Locate the cell with the specified text and output its [x, y] center coordinate. 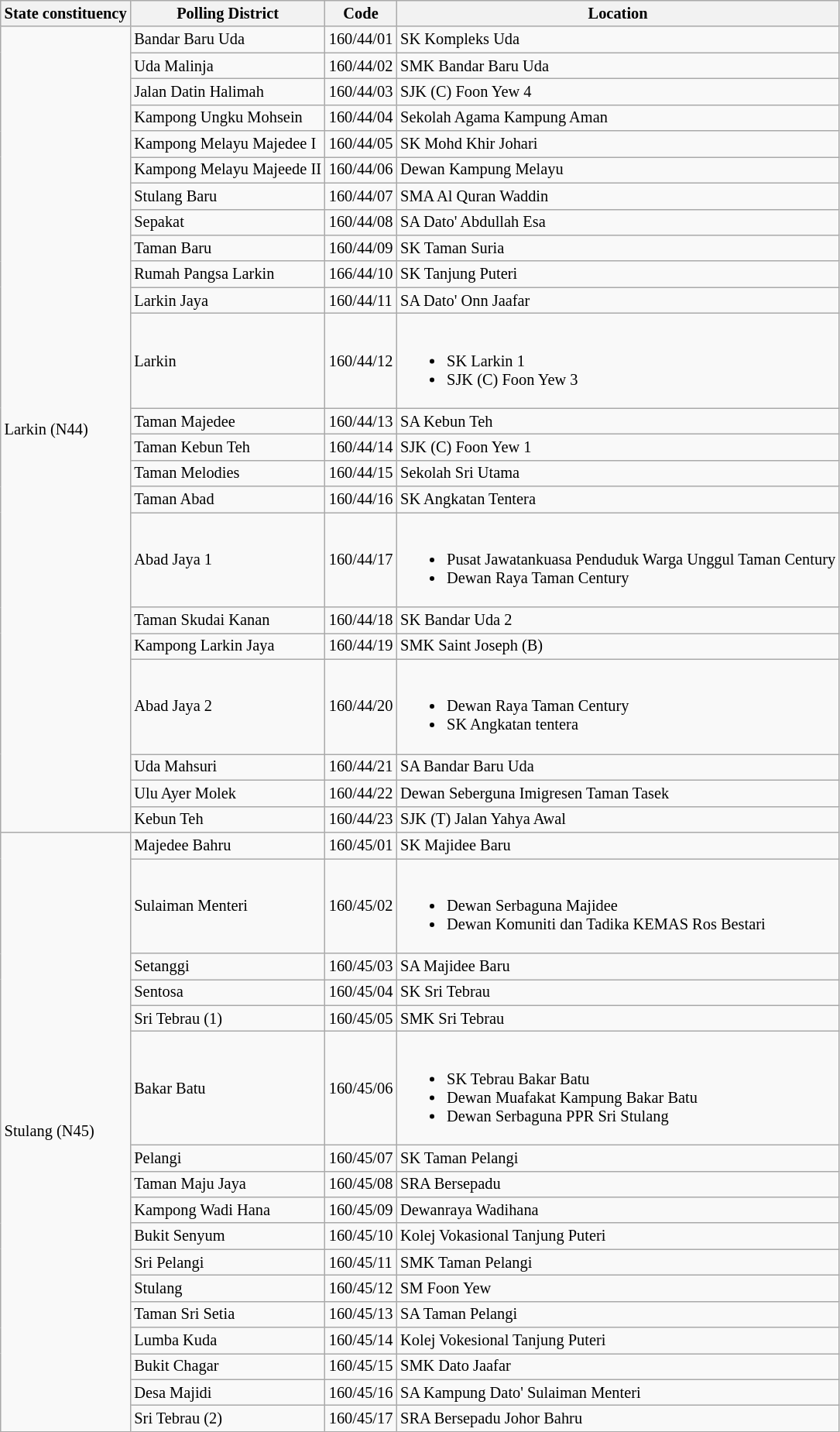
Taman Abad [228, 500]
SK Mohd Khir Johari [618, 144]
Location [618, 13]
Kampong Larkin Jaya [228, 646]
SMK Taman Pelangi [618, 1262]
Jalan Datin Halimah [228, 91]
SMK Dato Jaafar [618, 1366]
160/45/12 [361, 1288]
Dewan Serbaguna MajideeDewan Komuniti dan Tadika KEMAS Ros Bestari [618, 905]
160/44/14 [361, 447]
160/44/03 [361, 91]
SJK (T) Jalan Yahya Awal [618, 819]
Taman Sri Setia [228, 1314]
160/44/05 [361, 144]
SK Taman Suria [618, 248]
Bakar Batu [228, 1088]
SA Dato' Abdullah Esa [618, 222]
Taman Skudai Kanan [228, 620]
160/44/06 [361, 170]
160/45/07 [361, 1158]
Kampong Melayu Majedee I [228, 144]
SA Kebun Teh [618, 421]
160/44/22 [361, 793]
Sepakat [228, 222]
Kampong Ungku Mohsein [228, 118]
160/45/08 [361, 1184]
Stulang Baru [228, 196]
160/45/09 [361, 1210]
160/44/17 [361, 559]
Lumba Kuda [228, 1341]
SA Dato' Onn Jaafar [618, 300]
SJK (C) Foon Yew 4 [618, 91]
SA Kampung Dato' Sulaiman Menteri [618, 1393]
160/45/02 [361, 905]
SK Tanjung Puteri [618, 274]
Larkin (N44) [66, 429]
Bukit Chagar [228, 1366]
160/45/13 [361, 1314]
Abad Jaya 2 [228, 706]
Taman Melodies [228, 473]
SK Bandar Uda 2 [618, 620]
Sekolah Sri Utama [618, 473]
160/44/02 [361, 66]
Dewanraya Wadihana [618, 1210]
160/44/11 [361, 300]
160/44/18 [361, 620]
160/45/15 [361, 1366]
Setanggi [228, 967]
Sekolah Agama Kampung Aman [618, 118]
160/44/13 [361, 421]
Desa Majidi [228, 1393]
160/45/10 [361, 1236]
Kolej Vokesional Tanjung Puteri [618, 1341]
Taman Baru [228, 248]
Abad Jaya 1 [228, 559]
160/45/01 [361, 845]
Polling District [228, 13]
Pelangi [228, 1158]
Ulu Ayer Molek [228, 793]
160/44/12 [361, 360]
160/44/21 [361, 767]
SMA Al Quran Waddin [618, 196]
Kebun Teh [228, 819]
160/45/16 [361, 1393]
SA Bandar Baru Uda [618, 767]
Larkin [228, 360]
160/45/03 [361, 967]
SK Taman Pelangi [618, 1158]
Taman Kebun Teh [228, 447]
160/45/05 [361, 1018]
Uda Mahsuri [228, 767]
SRA Bersepadu [618, 1184]
160/45/14 [361, 1341]
160/45/04 [361, 992]
160/44/15 [361, 473]
Sri Pelangi [228, 1262]
160/44/01 [361, 39]
160/44/08 [361, 222]
Sentosa [228, 992]
Sulaiman Menteri [228, 905]
Stulang [228, 1288]
Taman Majedee [228, 421]
SA Taman Pelangi [618, 1314]
SA Majidee Baru [618, 967]
160/45/11 [361, 1262]
SK Angkatan Tentera [618, 500]
Pusat Jawatankuasa Penduduk Warga Unggul Taman CenturyDewan Raya Taman Century [618, 559]
Bandar Baru Uda [228, 39]
SRA Bersepadu Johor Bahru [618, 1418]
SMK Bandar Baru Uda [618, 66]
160/44/20 [361, 706]
Dewan Raya Taman CenturySK Angkatan tentera [618, 706]
160/44/07 [361, 196]
160/44/23 [361, 819]
SK Majidee Baru [618, 845]
Dewan Seberguna Imigresen Taman Tasek [618, 793]
Dewan Kampung Melayu [618, 170]
SMK Sri Tebrau [618, 1018]
160/45/06 [361, 1088]
160/44/04 [361, 118]
Kampong Melayu Majeede II [228, 170]
SK Tebrau Bakar BatuDewan Muafakat Kampung Bakar BatuDewan Serbaguna PPR Sri Stulang [618, 1088]
Taman Maju Jaya [228, 1184]
Larkin Jaya [228, 300]
160/44/09 [361, 248]
Code [361, 13]
160/45/17 [361, 1418]
Rumah Pangsa Larkin [228, 274]
Sri Tebrau (1) [228, 1018]
Sri Tebrau (2) [228, 1418]
Uda Malinja [228, 66]
SJK (C) Foon Yew 1 [618, 447]
State constituency [66, 13]
160/44/19 [361, 646]
SM Foon Yew [618, 1288]
Stulang (N45) [66, 1132]
SK Sri Tebrau [618, 992]
166/44/10 [361, 274]
Bukit Senyum [228, 1236]
SK Larkin 1SJK (C) Foon Yew 3 [618, 360]
SMK Saint Joseph (B) [618, 646]
160/44/16 [361, 500]
Kampong Wadi Hana [228, 1210]
SK Kompleks Uda [618, 39]
Kolej Vokasional Tanjung Puteri [618, 1236]
Majedee Bahru [228, 845]
